Capture the cell that displays the provided text and extract its [X, Y] central coordinate. 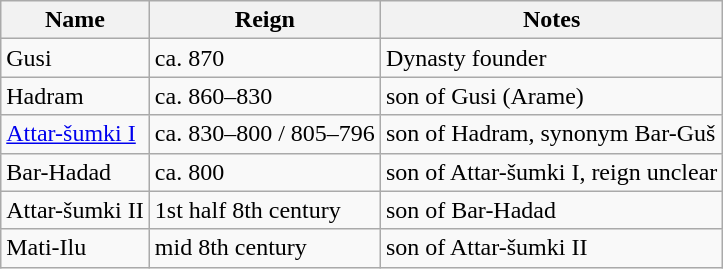
Mati-Ilu [76, 248]
son of Attar-šumki II [551, 248]
son of Hadram, synonym Bar-Guš [551, 134]
Attar-šumki I [76, 134]
Notes [551, 20]
mid 8th century [264, 248]
ca. 830–800 / 805–796 [264, 134]
Name [76, 20]
Bar-Hadad [76, 172]
Reign [264, 20]
son of Gusi (Arame) [551, 96]
ca. 860–830 [264, 96]
son of Bar-Hadad [551, 210]
ca. 800 [264, 172]
son of Attar-šumki I, reign unclear [551, 172]
Dynasty founder [551, 58]
Hadram [76, 96]
Attar-šumki II [76, 210]
1st half 8th century [264, 210]
Gusi [76, 58]
ca. 870 [264, 58]
